Provide the [x, y] coordinate of the cell's center where the given text is located.  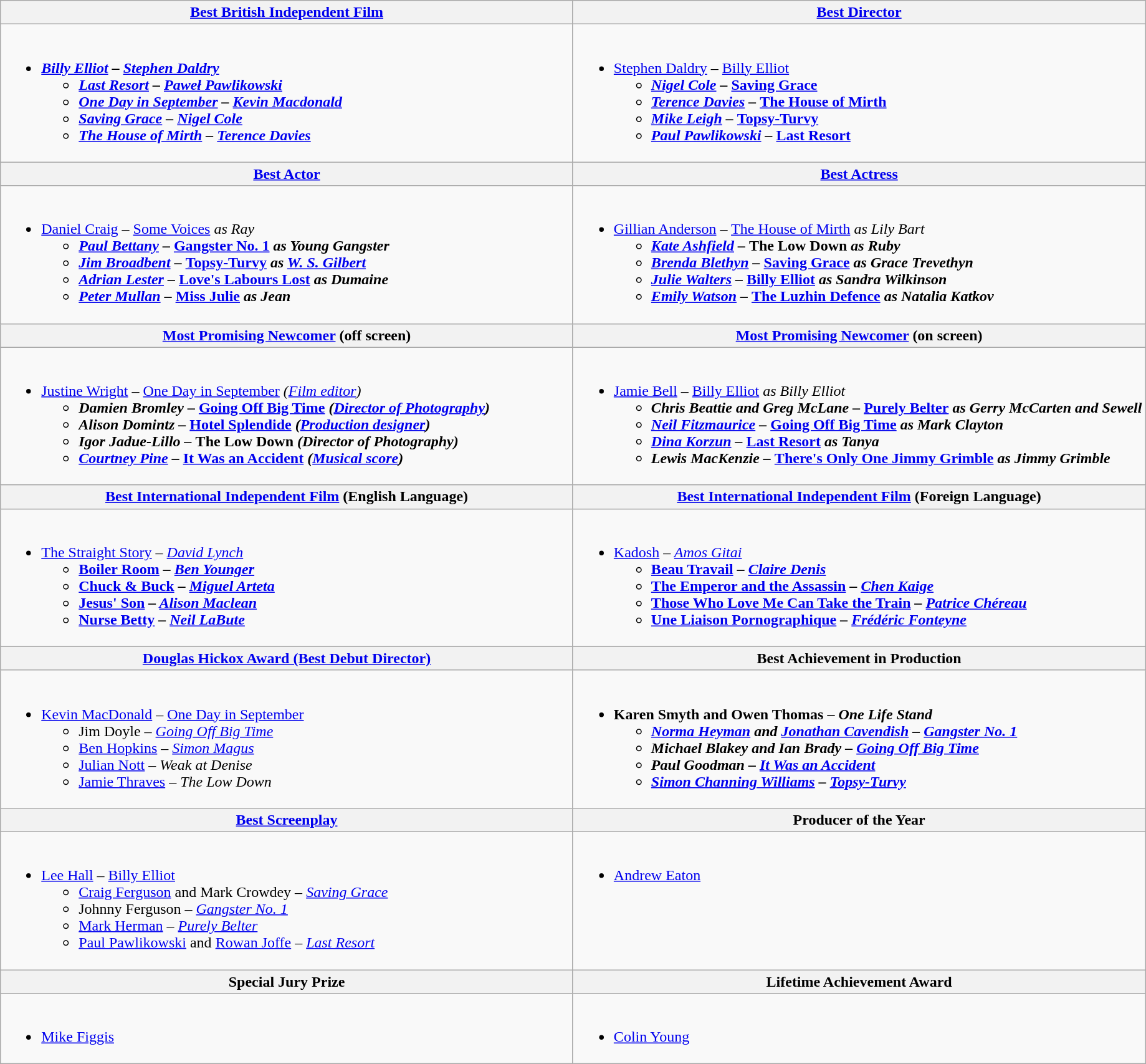
Best Actress [859, 174]
Douglas Hickox Award (Best Debut Director) [287, 658]
Best Director [859, 12]
Lifetime Achievement Award [859, 982]
Best Actor [287, 174]
Best Screenplay [287, 820]
Producer of the Year [859, 820]
The Straight Story – David LynchBoiler Room – Ben YoungerChuck & Buck – Miguel ArtetaJesus' Son – Alison MacleanNurse Betty – Neil LaBute [287, 577]
Mike Figgis [287, 1028]
Best International Independent Film (English Language) [287, 497]
Colin Young [859, 1028]
Best Achievement in Production [859, 658]
Best International Independent Film (Foreign Language) [859, 497]
Kevin MacDonald – One Day in SeptemberJim Doyle – Going Off Big TimeBen Hopkins – Simon MagusJulian Nott – Weak at DeniseJamie Thraves – The Low Down [287, 739]
Best British Independent Film [287, 12]
Andrew Eaton [859, 900]
Most Promising Newcomer (off screen) [287, 335]
Stephen Daldry – Billy ElliotNigel Cole – Saving GraceTerence Davies – The House of MirthMike Leigh – Topsy-TurvyPaul Pawlikowski – Last Resort [859, 93]
Most Promising Newcomer (on screen) [859, 335]
Special Jury Prize [287, 982]
